Return the [x, y] coordinate for the center point of the cell that contains the specified text.  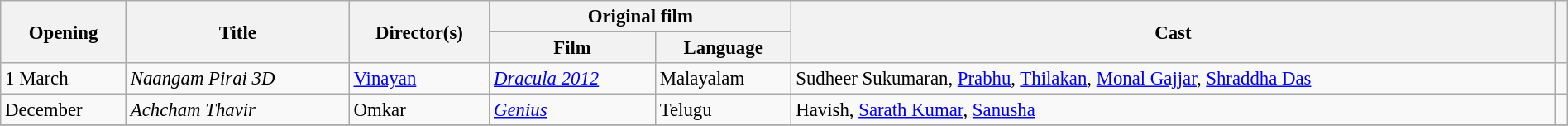
Opening [64, 31]
Cast [1173, 31]
Genius [572, 110]
Malayalam [723, 79]
Original film [640, 17]
Director(s) [419, 31]
Omkar [419, 110]
1 March [64, 79]
Film [572, 48]
December [64, 110]
Naangam Pirai 3D [237, 79]
Sudheer Sukumaran, Prabhu, Thilakan, Monal Gajjar, Shraddha Das [1173, 79]
Dracula 2012 [572, 79]
Havish, Sarath Kumar, Sanusha [1173, 110]
Achcham Thavir [237, 110]
Vinayan [419, 79]
Telugu [723, 110]
Title [237, 31]
Language [723, 48]
